Return the (X, Y) coordinate for the center point of the cell that contains the specified text.  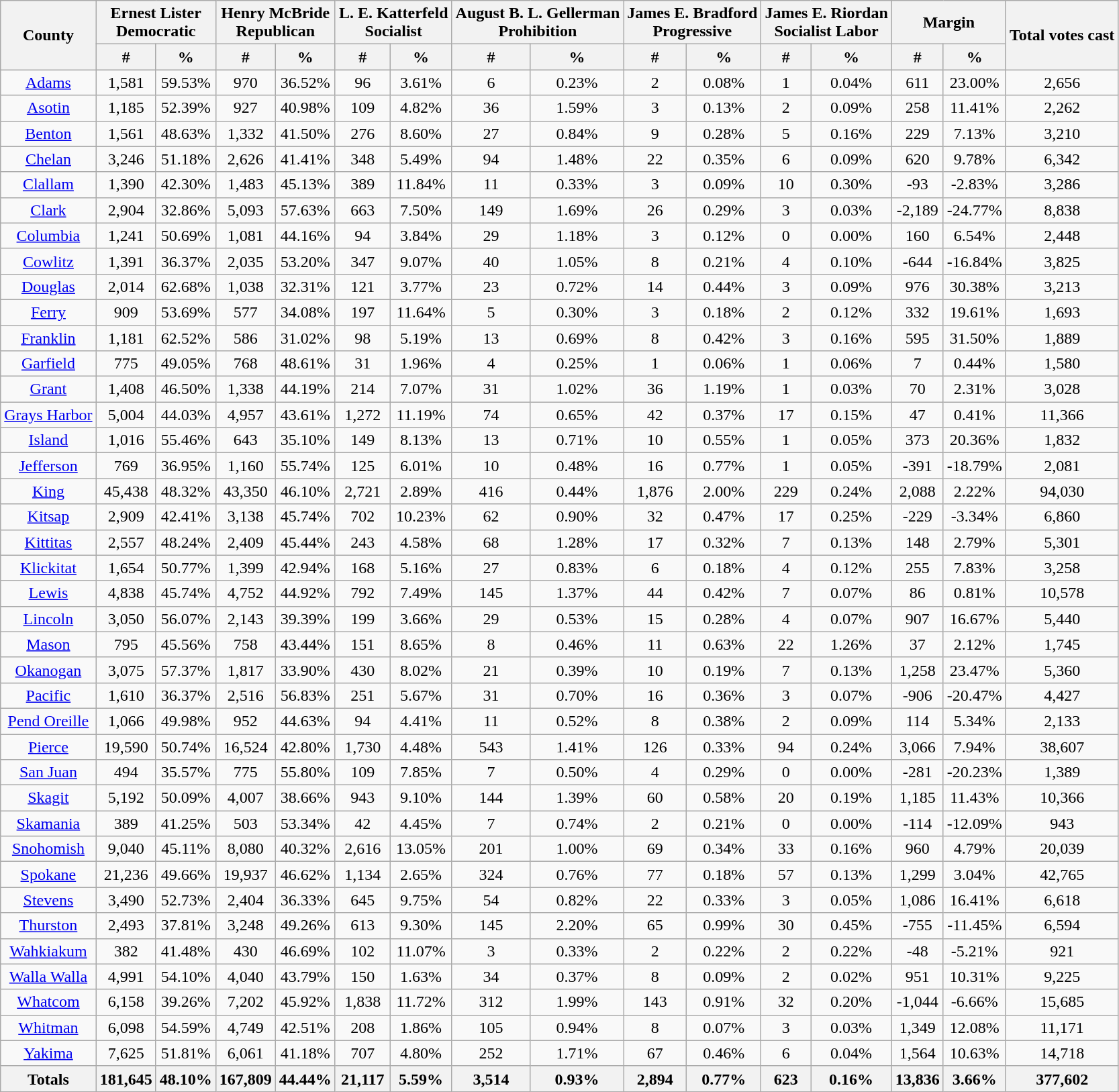
6,158 (126, 1002)
9,225 (1062, 977)
4,752 (246, 593)
11.07% (421, 951)
44.19% (305, 389)
August B. L. GellermanProhibition (538, 23)
54 (491, 900)
201 (491, 849)
7.07% (421, 389)
20,039 (1062, 849)
50.77% (185, 568)
56.07% (185, 619)
2,035 (246, 261)
5,192 (126, 798)
620 (917, 159)
3,075 (126, 670)
1.71% (577, 1053)
9 (655, 134)
6,594 (1062, 926)
0.70% (577, 695)
5,301 (1062, 542)
62.68% (185, 287)
577 (246, 312)
1.86% (421, 1028)
41.25% (185, 824)
-114 (917, 824)
255 (917, 568)
55.74% (305, 466)
2.22% (975, 491)
Pend Oreille (48, 721)
-755 (917, 926)
2,557 (126, 542)
952 (246, 721)
46.10% (305, 491)
-24.77% (975, 210)
38.66% (305, 798)
494 (126, 773)
37.81% (185, 926)
L. E. KatterfeldSocialist (393, 23)
0.08% (724, 83)
32.31% (305, 287)
50.74% (185, 747)
Lincoln (48, 619)
0.93% (577, 1079)
44.16% (305, 236)
4,749 (246, 1028)
976 (917, 287)
5,360 (1062, 670)
208 (362, 1028)
3,514 (491, 1079)
51.81% (185, 1053)
2,516 (246, 695)
49.98% (185, 721)
19.61% (975, 312)
1,580 (1062, 364)
0.55% (724, 440)
1,391 (126, 261)
86 (917, 593)
39.26% (185, 1002)
382 (126, 951)
2,493 (126, 926)
1,564 (917, 1053)
Clark (48, 210)
21,117 (362, 1079)
5.67% (421, 695)
21,236 (126, 875)
39.39% (305, 619)
41.18% (305, 1053)
32.86% (185, 210)
276 (362, 134)
121 (362, 287)
2,626 (246, 159)
40 (491, 261)
67 (655, 1053)
5.34% (975, 721)
Asotin (48, 108)
1.19% (724, 389)
0.65% (577, 415)
1,181 (126, 338)
5.59% (421, 1079)
54.59% (185, 1028)
48.61% (305, 364)
2,909 (126, 517)
-1,044 (917, 1002)
21 (491, 670)
46.69% (305, 951)
41.48% (185, 951)
2.00% (724, 491)
Ernest ListerDemocratic (156, 23)
43.44% (305, 644)
40.98% (305, 108)
3.04% (975, 875)
45.56% (185, 644)
23.47% (975, 670)
181,645 (126, 1079)
1,086 (917, 900)
611 (917, 83)
42.94% (305, 568)
42.30% (185, 185)
44 (655, 593)
10.23% (421, 517)
199 (362, 619)
0.50% (577, 773)
Lewis (48, 593)
65 (655, 926)
6,342 (1062, 159)
0.34% (724, 849)
1.26% (851, 644)
-2,189 (917, 210)
77 (655, 875)
43.61% (305, 415)
347 (362, 261)
-48 (917, 951)
60 (655, 798)
12.08% (975, 1028)
-2.83% (975, 185)
8,838 (1062, 210)
57.37% (185, 670)
Whitman (48, 1028)
0.81% (975, 593)
0.58% (724, 798)
0.90% (577, 517)
1,561 (126, 134)
2,014 (126, 287)
-906 (917, 695)
3,213 (1062, 287)
Chelan (48, 159)
33.90% (305, 670)
503 (246, 824)
45.92% (305, 1002)
252 (491, 1053)
2.89% (421, 491)
2.65% (421, 875)
1,349 (917, 1028)
243 (362, 542)
0.74% (577, 824)
2,133 (1062, 721)
1.96% (421, 364)
1,889 (1062, 338)
16,524 (246, 747)
7.94% (975, 747)
11.72% (421, 1002)
40.32% (305, 849)
42.51% (305, 1028)
-20.47% (975, 695)
-12.09% (975, 824)
2,409 (246, 542)
53.34% (305, 824)
Skagit (48, 798)
3,050 (126, 619)
105 (491, 1028)
1,876 (655, 491)
5,440 (1062, 619)
2.31% (975, 389)
16.67% (975, 619)
15 (655, 619)
14,718 (1062, 1053)
4.82% (421, 108)
2,081 (1062, 466)
30.38% (975, 287)
4,957 (246, 415)
8.02% (421, 670)
69 (655, 849)
-5.21% (975, 951)
1,610 (126, 695)
20.36% (975, 440)
0.48% (577, 466)
7,625 (126, 1053)
48.32% (185, 491)
1.48% (577, 159)
3,066 (917, 747)
3,248 (246, 926)
Mason (48, 644)
Grant (48, 389)
53.20% (305, 261)
6,618 (1062, 900)
907 (917, 619)
0.15% (851, 415)
52.73% (185, 900)
5.16% (421, 568)
1.39% (577, 798)
150 (362, 977)
595 (917, 338)
44.44% (305, 1079)
707 (362, 1053)
3,490 (126, 900)
11,366 (1062, 415)
-281 (917, 773)
1,258 (917, 670)
3,825 (1062, 261)
30 (786, 926)
623 (786, 1079)
13.05% (421, 849)
23.00% (975, 83)
1,160 (246, 466)
7.85% (421, 773)
0.10% (851, 261)
48.10% (185, 1079)
4.79% (975, 849)
9.78% (975, 159)
10,366 (1062, 798)
5,004 (126, 415)
0.20% (851, 1002)
1,693 (1062, 312)
9.07% (421, 261)
36.95% (185, 466)
51.18% (185, 159)
0.52% (577, 721)
768 (246, 364)
1,832 (1062, 440)
951 (917, 977)
47 (917, 415)
4,838 (126, 593)
23 (491, 287)
348 (362, 159)
1,408 (126, 389)
312 (491, 1002)
0.39% (577, 670)
543 (491, 747)
-644 (917, 261)
1,272 (362, 415)
1.69% (577, 210)
55.80% (305, 773)
Clallam (48, 185)
10.31% (975, 977)
50.69% (185, 236)
4.41% (421, 721)
0.99% (724, 926)
2,894 (655, 1079)
Island (48, 440)
144 (491, 798)
167,809 (246, 1079)
6.54% (975, 236)
214 (362, 389)
County (48, 35)
Walla Walla (48, 977)
49.05% (185, 364)
1,241 (126, 236)
909 (126, 312)
4,007 (246, 798)
7.13% (975, 134)
James E. RiordanSocialist Labor (826, 23)
0.83% (577, 568)
2,448 (1062, 236)
19,937 (246, 875)
1,134 (362, 875)
Franklin (48, 338)
0.47% (724, 517)
Wahkiakum (48, 951)
960 (917, 849)
0.76% (577, 875)
2,404 (246, 900)
Whatcom (48, 1002)
1.28% (577, 542)
643 (246, 440)
0.53% (577, 619)
2,262 (1062, 108)
645 (362, 900)
1.41% (577, 747)
9,040 (126, 849)
Benton (48, 134)
0.23% (577, 83)
6.01% (421, 466)
1.59% (577, 108)
Kitsap (48, 517)
Jefferson (48, 466)
758 (246, 644)
16.41% (975, 900)
10.63% (975, 1053)
San Juan (48, 773)
2,616 (362, 849)
-16.84% (975, 261)
-6.66% (975, 1002)
45.11% (185, 849)
70 (917, 389)
Okanogan (48, 670)
11.19% (421, 415)
6,860 (1062, 517)
3.61% (421, 83)
31.02% (305, 338)
Spokane (48, 875)
41.50% (305, 134)
Columbia (48, 236)
2,721 (362, 491)
3,246 (126, 159)
11,171 (1062, 1028)
1,838 (362, 1002)
0.94% (577, 1028)
2.12% (975, 644)
8.13% (421, 440)
-391 (917, 466)
38,607 (1062, 747)
10,578 (1062, 593)
36.52% (305, 83)
927 (246, 108)
0.91% (724, 1002)
74 (491, 415)
42,765 (1062, 875)
62.52% (185, 338)
1,332 (246, 134)
1.02% (577, 389)
Margin (948, 23)
1,745 (1062, 644)
11.84% (421, 185)
377,602 (1062, 1079)
1.37% (577, 593)
53.69% (185, 312)
1,581 (126, 83)
48.63% (185, 134)
46.62% (305, 875)
0.38% (724, 721)
160 (917, 236)
7.50% (421, 210)
1,390 (126, 185)
1,654 (126, 568)
Pierce (48, 747)
6,098 (126, 1028)
96 (362, 83)
2,656 (1062, 83)
795 (126, 644)
0.35% (724, 159)
1.18% (577, 236)
55.46% (185, 440)
6,061 (246, 1053)
13,836 (917, 1079)
50.09% (185, 798)
258 (917, 108)
1,483 (246, 185)
3,210 (1062, 134)
34 (491, 977)
57 (786, 875)
Henry McBrideRepublican (275, 23)
43.79% (305, 977)
197 (362, 312)
5.19% (421, 338)
36.33% (305, 900)
-11.45% (975, 926)
94,030 (1062, 491)
1,038 (246, 287)
54.10% (185, 977)
49.66% (185, 875)
1,389 (1062, 773)
586 (246, 338)
3.84% (421, 236)
1.99% (577, 1002)
James E. BradfordProgressive (693, 23)
0.32% (724, 542)
2,143 (246, 619)
0.71% (577, 440)
15,685 (1062, 1002)
702 (362, 517)
98 (362, 338)
44.03% (185, 415)
416 (491, 491)
1,399 (246, 568)
2.20% (577, 926)
Thurston (48, 926)
45,438 (126, 491)
1,066 (126, 721)
Douglas (48, 287)
37 (917, 644)
King (48, 491)
35.10% (305, 440)
2.79% (975, 542)
45.13% (305, 185)
1,338 (246, 389)
1,016 (126, 440)
8.60% (421, 134)
59.53% (185, 83)
11.64% (421, 312)
7,202 (246, 1002)
4.58% (421, 542)
Ferry (48, 312)
1,730 (362, 747)
2,904 (126, 210)
Cowlitz (48, 261)
1.05% (577, 261)
26 (655, 210)
46.50% (185, 389)
125 (362, 466)
Adams (48, 83)
43,350 (246, 491)
-93 (917, 185)
1,081 (246, 236)
613 (362, 926)
20 (786, 798)
5.49% (421, 159)
4.80% (421, 1053)
44.92% (305, 593)
68 (491, 542)
148 (917, 542)
35.57% (185, 773)
3,028 (1062, 389)
7.83% (975, 568)
Total votes cast (1062, 35)
9.30% (421, 926)
1,299 (917, 875)
Snohomish (48, 849)
0.82% (577, 900)
663 (362, 210)
114 (917, 721)
168 (362, 568)
Kittitas (48, 542)
Klickitat (48, 568)
19,590 (126, 747)
62 (491, 517)
151 (362, 644)
143 (655, 1002)
0.36% (724, 695)
31.50% (975, 338)
3,258 (1062, 568)
4.45% (421, 824)
324 (491, 875)
41.41% (305, 159)
-18.79% (975, 466)
102 (362, 951)
0.41% (975, 415)
Totals (48, 1079)
332 (917, 312)
45.44% (305, 542)
48.24% (185, 542)
792 (362, 593)
11.41% (975, 108)
2,088 (917, 491)
0.84% (577, 134)
5,093 (246, 210)
4.48% (421, 747)
3,286 (1062, 185)
Skamania (48, 824)
Garfield (48, 364)
0.02% (851, 977)
-3.34% (975, 517)
8.65% (421, 644)
4,991 (126, 977)
0.45% (851, 926)
921 (1062, 951)
1,817 (246, 670)
9.10% (421, 798)
11.43% (975, 798)
42.41% (185, 517)
34.08% (305, 312)
373 (917, 440)
8,080 (246, 849)
33 (786, 849)
4,040 (246, 977)
Pacific (48, 695)
14 (655, 287)
Grays Harbor (48, 415)
-20.23% (975, 773)
Stevens (48, 900)
3,138 (246, 517)
9.75% (421, 900)
1.00% (577, 849)
1.63% (421, 977)
57.63% (305, 210)
-229 (917, 517)
4,427 (1062, 695)
42.80% (305, 747)
3.77% (421, 287)
44.63% (305, 721)
0.72% (577, 287)
0.69% (577, 338)
52.39% (185, 108)
0.63% (724, 644)
56.83% (305, 695)
49.26% (305, 926)
769 (126, 466)
970 (246, 83)
251 (362, 695)
Yakima (48, 1053)
7.49% (421, 593)
126 (655, 747)
